Output the [x, y] coordinate of the center of the cell containing the given text.  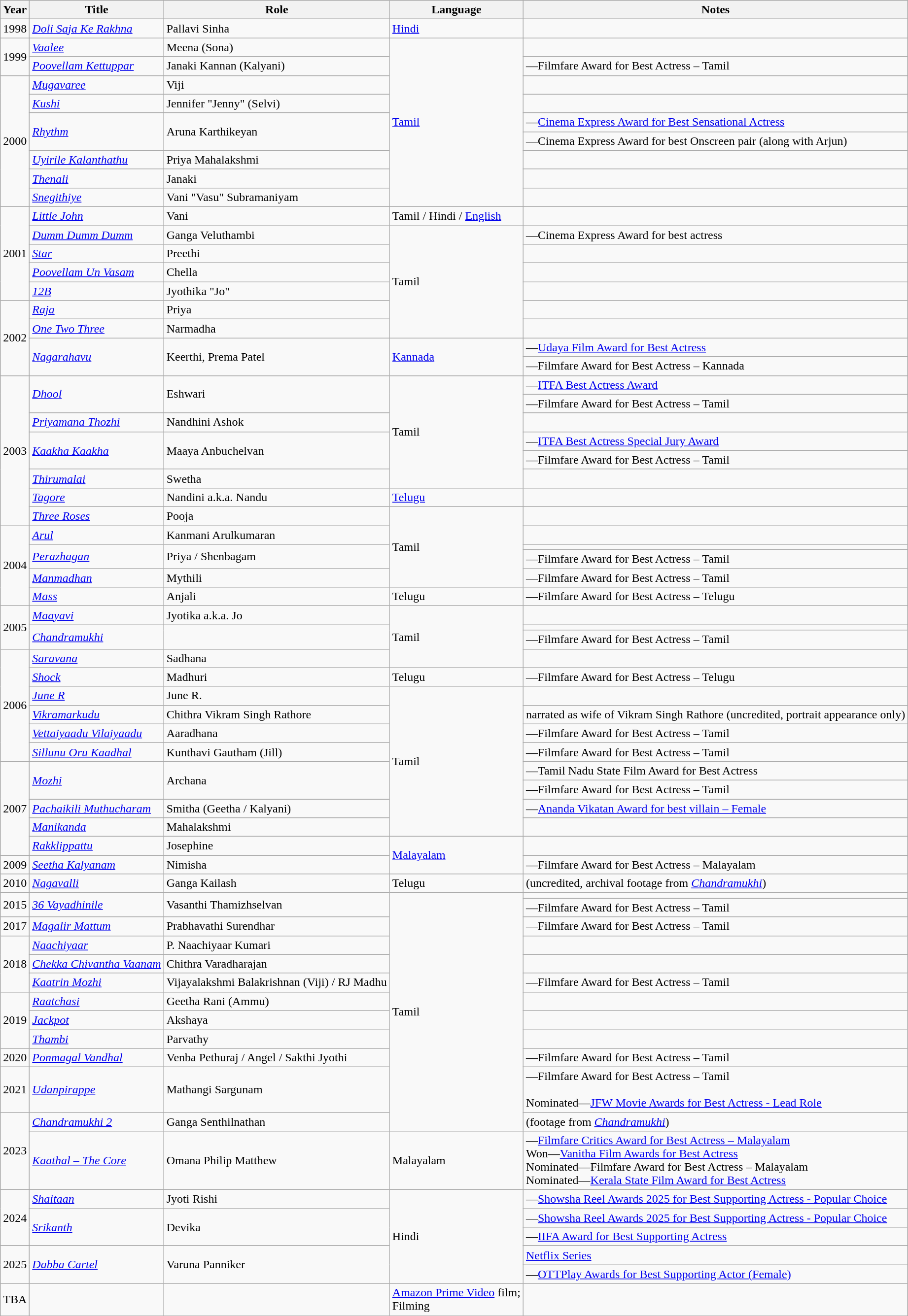
Prabhavathi Surendhar [277, 926]
Meena (Sona) [277, 47]
Maaya Anbuchelvan [277, 450]
Uyirile Kalanthathu [97, 160]
Vasanthi Thamizhselvan [277, 905]
2021 [15, 1089]
Language [456, 10]
2009 [15, 865]
Role [277, 10]
Raja [97, 310]
2001 [15, 253]
Poovellam Kettuppar [97, 66]
Priya [277, 310]
Year [15, 10]
—Tamil Nadu State Film Award for Best Actress [715, 771]
Netflix Series [715, 1255]
Rakklippattu [97, 846]
Mugavaree [97, 85]
Chithra Vikram Singh Rathore [277, 714]
—Ananda Vikatan Award for best villain – Female [715, 809]
Tamil / Hindi / English [456, 216]
Chandramukhi [97, 637]
Akshaya [277, 1020]
Nandini a.k.a. Nandu [277, 497]
2004 [15, 566]
Tagore [97, 497]
Thambi [97, 1039]
Varuna Panniker [277, 1265]
—Filmfare Award for Best Actress – Tamil Nominated—JFW Movie Awards for Best Actress - Lead Role [715, 1089]
Anjali [277, 597]
Raatchasi [97, 1001]
—OTTPlay Awards for Best Supporting Actor (Female) [715, 1274]
2007 [15, 808]
Udanpirappe [97, 1089]
Mahalakshmi [277, 827]
Seetha Kalyanam [97, 865]
Ganga Senthilnathan [277, 1122]
Thirumalai [97, 478]
Poovellam Un Vasam [97, 272]
1998 [15, 29]
2020 [15, 1057]
Keerthi, Prema Patel [277, 357]
Kaathal – The Core [97, 1161]
2010 [15, 883]
Chithra Varadharajan [277, 964]
Nagarahavu [97, 357]
Chella [277, 272]
Priya / Shenbagam [277, 557]
Kaatrin Mozhi [97, 982]
—Cinema Express Award for Best Sensational Actress [715, 122]
Mythili [277, 578]
—Cinema Express Award for best actress [715, 235]
2024 [15, 1218]
Vijayalakshmi Balakrishnan (Viji) / RJ Madhu [277, 982]
Nandhini Ashok [277, 422]
Ganga Kailash [277, 883]
Jyoti Rishi [277, 1199]
Devika [277, 1227]
Manmadhan [97, 578]
Dumm Dumm Dumm [97, 235]
Chandramukhi 2 [97, 1122]
2019 [15, 1020]
Aaradhana [277, 733]
—Filmfare Award for Best Actress – Malayalam [715, 865]
Madhuri [277, 677]
Three Roses [97, 516]
Nagavalli [97, 883]
—Udaya Film Award for Best Actress [715, 347]
1999 [15, 57]
(footage from Chandramukhi) [715, 1122]
Kushi [97, 103]
Kunthavi Gautham (Jill) [277, 752]
Narmadha [277, 329]
Sillunu Oru Kaadhal [97, 752]
Thenali [97, 178]
Jackpot [97, 1020]
Mozhi [97, 780]
—IIFA Award for Best Supporting Actress [715, 1237]
Vani "Vasu" Subramaniyam [277, 197]
Pallavi Sinha [277, 29]
Kannada [456, 357]
June R [97, 696]
Title [97, 10]
Geetha Rani (Ammu) [277, 1001]
Jennifer "Jenny" (Selvi) [277, 103]
2017 [15, 926]
Amazon Prime Video film; Filming [456, 1300]
Naachiyaar [97, 945]
Maayavi [97, 615]
Mass [97, 597]
Little John [97, 216]
Arul [97, 535]
Kanmani Arulkumaran [277, 535]
Mathangi Sargunam [277, 1089]
Janaki Kannan (Kalyani) [277, 66]
Pooja [277, 516]
Kaakha Kaakha [97, 450]
Notes [715, 10]
Rhythm [97, 132]
narrated as wife of Vikram Singh Rathore (uncredited, portrait appearance only) [715, 714]
Nimisha [277, 865]
Josephine [277, 846]
Shock [97, 677]
2015 [15, 905]
Archana [277, 780]
2002 [15, 338]
P. Naachiyaar Kumari [277, 945]
Aruna Karthikeyan [277, 132]
TBA [15, 1300]
Priyamana Thozhi [97, 422]
Viji [277, 85]
36 Vayadhinile [97, 905]
2003 [15, 450]
2025 [15, 1265]
2018 [15, 964]
2023 [15, 1151]
Vani [277, 216]
—Cinema Express Award for best Onscreen pair (along with Arjun) [715, 141]
Parvathy [277, 1039]
2000 [15, 141]
Smitha (Geetha / Kalyani) [277, 809]
Priya Mahalakshmi [277, 160]
Dabba Cartel [97, 1265]
Doli Saja Ke Rakhna [97, 29]
Venba Pethuraj / Angel / Sakthi Jyothi [277, 1057]
Swetha [277, 478]
—ITFA Best Actress Award [715, 385]
Srikanth [97, 1227]
Dhool [97, 394]
Manikanda [97, 827]
Jyothika "Jo" [277, 291]
Preethi [277, 254]
(uncredited, archival footage from Chandramukhi) [715, 883]
2006 [15, 705]
Magalir Mattum [97, 926]
Saravana [97, 658]
One Two Three [97, 329]
Vaalee [97, 47]
12B [97, 291]
Sadhana [277, 658]
Perazhagan [97, 557]
Shaitaan [97, 1199]
Ponmagal Vandhal [97, 1057]
Vikramarkudu [97, 714]
2005 [15, 628]
June R. [277, 696]
Omana Philip Matthew [277, 1161]
Pachaikili Muthucharam [97, 809]
—ITFA Best Actress Special Jury Award [715, 441]
Ganga Veluthambi [277, 235]
Janaki [277, 178]
Eshwari [277, 394]
Snegithiye [97, 197]
Chekka Chivantha Vaanam [97, 964]
Jyotika a.k.a. Jo [277, 615]
—Filmfare Award for Best Actress – Kannada [715, 366]
Star [97, 254]
Vettaiyaadu Vilaiyaadu [97, 733]
